From the cell containing the given text, extract its center point as [X, Y] coordinate. 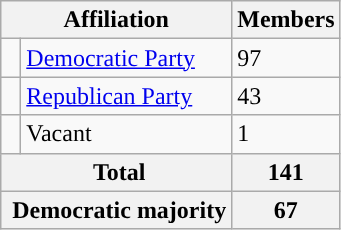
97 [286, 58]
141 [286, 172]
Vacant [126, 134]
Members [286, 20]
1 [286, 134]
43 [286, 96]
Democratic majority [116, 210]
Democratic Party [126, 58]
67 [286, 210]
Affiliation [116, 20]
Republican Party [126, 96]
Total [116, 172]
